Capture the cell that displays the provided text and extract its (X, Y) central coordinate. 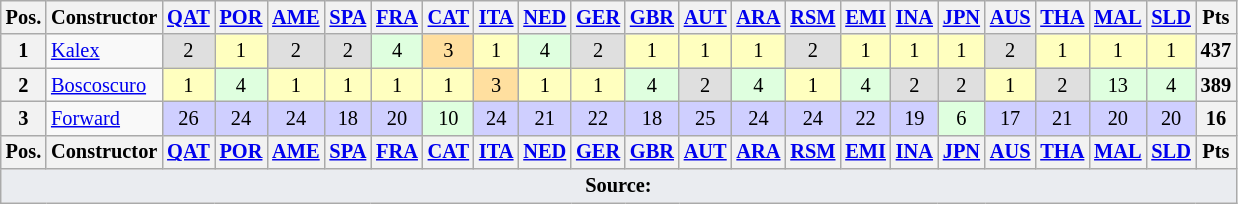
Forward (104, 118)
13 (1118, 85)
389 (1216, 85)
6 (962, 118)
17 (1010, 118)
25 (706, 118)
Kalex (104, 51)
437 (1216, 51)
10 (448, 118)
16 (1216, 118)
Boscoscuro (104, 85)
26 (188, 118)
19 (914, 118)
Source: (618, 186)
